For the text-containing cell, return its midpoint in [X, Y] coordinate format. 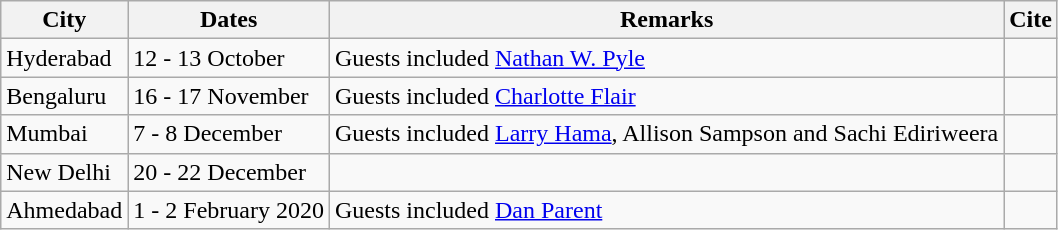
16 - 17 November [229, 96]
Bengaluru [64, 96]
Remarks [666, 20]
Guests included Dan Parent [666, 210]
New Delhi [64, 172]
Cite [1031, 20]
7 - 8 December [229, 134]
1 - 2 February 2020 [229, 210]
Guests included Larry Hama, Allison Sampson and Sachi Ediriweera [666, 134]
Ahmedabad [64, 210]
Hyderabad [64, 58]
City [64, 20]
Mumbai [64, 134]
Dates [229, 20]
Guests included Nathan W. Pyle [666, 58]
20 - 22 December [229, 172]
Guests included Charlotte Flair [666, 96]
12 - 13 October [229, 58]
